Locate the cell with the specified text and output its [x, y] center coordinate. 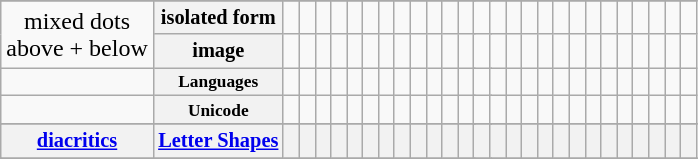
diacritics [78, 141]
mixed dots above + below [78, 34]
Languages [218, 82]
Letter Shapes [218, 141]
Unicode [218, 110]
isolated form [218, 18]
image [218, 51]
